Return the [x, y] coordinate for the center point of the cell that contains the specified text.  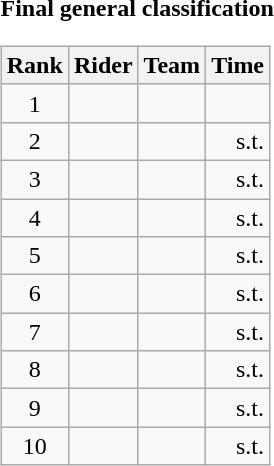
Rider [103, 65]
Time [238, 65]
Rank [34, 65]
2 [34, 141]
6 [34, 294]
1 [34, 103]
4 [34, 217]
7 [34, 332]
Team [172, 65]
3 [34, 179]
8 [34, 370]
5 [34, 256]
10 [34, 446]
9 [34, 408]
